Locate the cell with the specified text and output its (x, y) center coordinate. 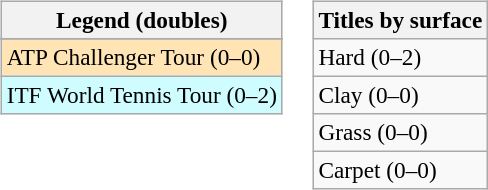
Legend (doubles) (142, 20)
Carpet (0–0) (400, 171)
Clay (0–0) (400, 95)
ATP Challenger Tour (0–0) (142, 57)
Hard (0–2) (400, 57)
Titles by surface (400, 20)
Grass (0–0) (400, 133)
ITF World Tennis Tour (0–2) (142, 95)
